Determine the (X, Y) coordinate at the center of the cell enclosing the given text.  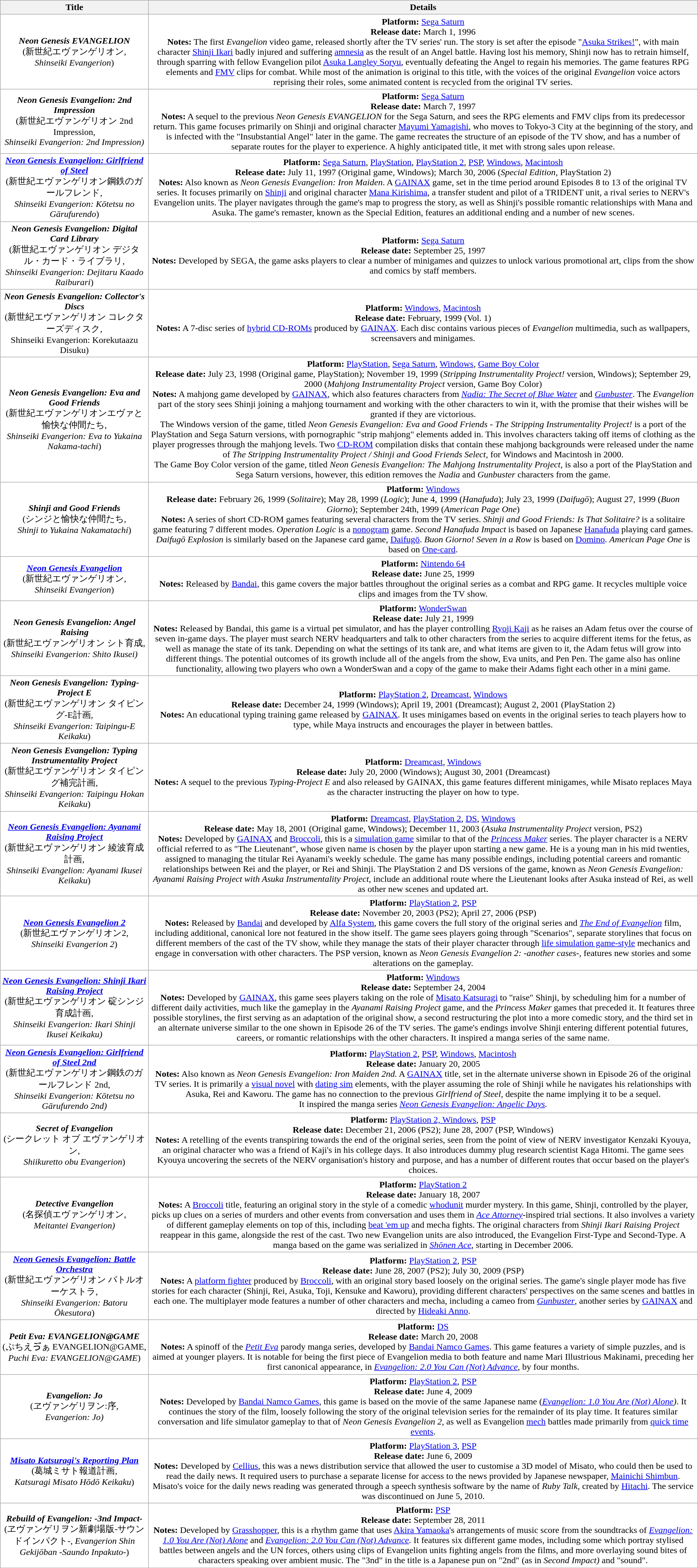
Detective Evangelion(名探偵エヴァンゲリオン,Meitantei Evangerion) (75, 1215)
Neon Genesis Evangelion: Ayanami Raising Project(新世紀エヴァンゲリオン 綾波育成計画,Shinseiki Evangelion: Ayanami Ikusei Keikaku) (75, 854)
Neon Genesis Evangelion: Girlfriend of Steel(新世紀エヴァンゲリオン鋼鉄のガールフレンド,Shinseiki Evangerion: Kōtetsu no Gārufurendo) (75, 187)
Neon Genesis Evangelion: 2nd Impression(新世紀エヴァンゲリオン 2nd Impression,Shinseiki Evangerion: 2nd Impression) (75, 122)
Secret of Evangelion(シークレット オブ エヴァンゲリオン,Shiikuretto obu Evangerion) (75, 1145)
Title (75, 7)
Neon Genesis Evangelion: Eva and Good Friends(新世紀エヴァンゲリオンエヴァと愉快な仲間たち,Shinseiki Evangerion: Eva to Yukaina Nakama-tachi) (75, 420)
Neon Genesis Evangelion(新世紀エヴァンゲリオン,Shinseiki Evangerion) (75, 578)
Neon Genesis Evangelion: Collector's Discs(新世紀エヴァンゲリオン コレクターズディスク,Shinseiki Evangerion: Korekutaazu Disuku) (75, 323)
Neon Genesis Evangelion: Typing-Project E(新世紀エヴァンゲリオン タイピング-E計画,Shinseiki Evangerion: Taipingu-E Keikaku) (75, 709)
Shinji and Good Friends(シンジと愉快な仲間たち,Shinji to Yukaina Nakamatachi) (75, 519)
Neon Genesis Evangelion: Typing Instrumentality Project(新世紀エヴァンゲリオン タイピング補完計画,Shinseiki Evangerion: Taipingu Hokan Keikaku) (75, 777)
Neon Genesis Evangelion: Battle Orchestra(新世紀エヴァンゲリオン バトルオーケストラ,Shinseiki Evangerion: Batoru Ōkesutora) (75, 1286)
Details (423, 7)
Rebuild of Evangelion: -3nd Impact-(ヱヴァンゲリヲン新劇場版-サウンドインパクト-, Evangerion Shin Gekijōban -Saundo Inpakuto-) (75, 1536)
Evangelion: Jo(ヱヴァンゲリヲン:序,Evangerion: Jo) (75, 1407)
Misato Katsuragi's Reporting Plan(葛城ミサト報道計画,Katsuragi Misato Hōdō Keikaku) (75, 1471)
Neon Genesis Evangelion: Shinji Ikari Raising Project(新世紀エヴァンゲリオン 碇シンジ育成計画,Shinseiki Evangerion: Ikari Shinji Ikusei Keikaku) (75, 1008)
Neon Genesis EVANGELION(新世紀エヴァンゲリオン,Shinseiki Evangerion) (75, 52)
Neon Genesis Evangelion 2(新世紀エヴァンゲリオン2,Shinseiki Evangerion 2) (75, 933)
Neon Genesis Evangelion: Girlfriend of Steel 2nd(新世紀エヴァンゲリオン鋼鉄のガールフレンド 2nd,Shinseiki Evangerion: Kōtetsu no Gārufurendo 2nd) (75, 1079)
Neon Genesis Evangelion: Digital Card Library(新世紀エヴァンゲリオン デジタル・カード・ライブラリ,Shinseiki Evangerion: Dejitaru Kaado Raiburari) (75, 255)
Petit Eva: EVANGELION@GAME(ぷちえゔぁ EVANGELION@GAME,Puchi Eva: EVANGELION@GAME) (75, 1347)
Neon Genesis Evangelion: Angel Raising(新世紀エヴァンゲリオン シト育成,Shinseiki Evangerion: Shito Ikusei) (75, 638)
